Output the (X, Y) coordinate of the center of the cell containing the given text.  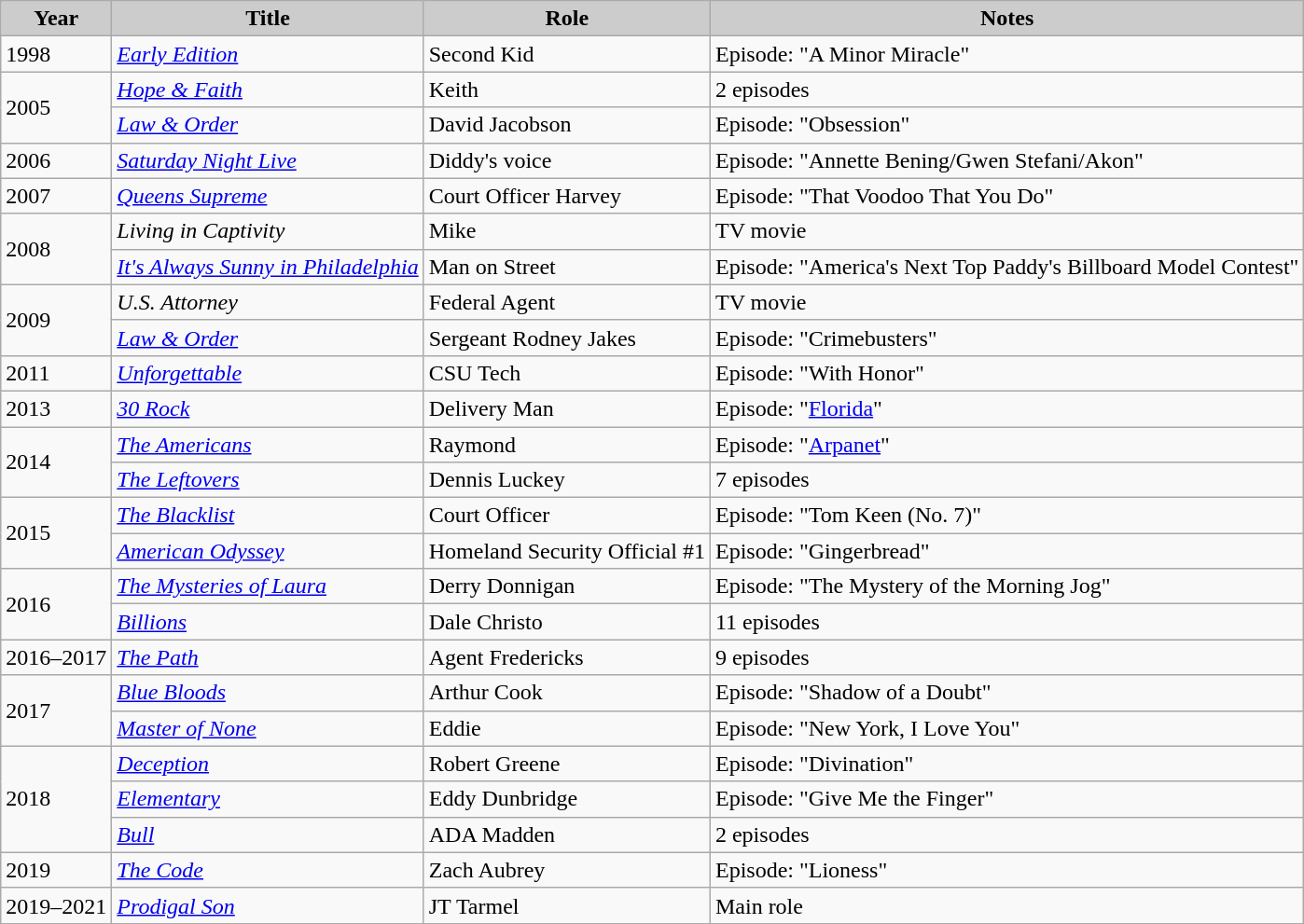
9 episodes (1006, 657)
2014 (56, 462)
Eddie (567, 728)
The Mysteries of Laura (268, 586)
2019–2021 (56, 905)
Dale Christo (567, 622)
Episode: "Lioness" (1006, 870)
Prodigal Son (268, 905)
The Leftovers (268, 480)
Saturday Night Live (268, 160)
Keith (567, 90)
Deception (268, 764)
Notes (1006, 19)
Episode: "Give Me the Finger" (1006, 799)
Homeland Security Official #1 (567, 551)
Diddy's voice (567, 160)
2007 (56, 196)
Second Kid (567, 54)
Episode: "New York, I Love You" (1006, 728)
It's Always Sunny in Philadelphia (268, 267)
Unforgettable (268, 373)
Title (268, 19)
Dennis Luckey (567, 480)
American Odyssey (268, 551)
Episode: "Gingerbread" (1006, 551)
The Code (268, 870)
Episode: "Tom Keen (No. 7)" (1006, 516)
Delivery Man (567, 408)
Billions (268, 622)
CSU Tech (567, 373)
30 Rock (268, 408)
Raymond (567, 445)
2006 (56, 160)
Episode: "America's Next Top Paddy's Billboard Model Contest" (1006, 267)
Episode: "A Minor Miracle" (1006, 54)
7 episodes (1006, 480)
1998 (56, 54)
Agent Fredericks (567, 657)
The Path (268, 657)
11 episodes (1006, 622)
Episode: "That Voodoo That You Do" (1006, 196)
2011 (56, 373)
Federal Agent (567, 302)
Year (56, 19)
Court Officer (567, 516)
Episode: "Arpanet" (1006, 445)
2008 (56, 249)
Mike (567, 231)
Main role (1006, 905)
Sergeant Rodney Jakes (567, 338)
Episode: "Shadow of a Doubt" (1006, 693)
Living in Captivity (268, 231)
Episode: "Crimebusters" (1006, 338)
2019 (56, 870)
2013 (56, 408)
Arthur Cook (567, 693)
2018 (56, 799)
Bull (268, 834)
Episode: "Obsession" (1006, 125)
Episode: "Divination" (1006, 764)
The Blacklist (268, 516)
Court Officer Harvey (567, 196)
The Americans (268, 445)
2016–2017 (56, 657)
2015 (56, 533)
Derry Donnigan (567, 586)
2017 (56, 710)
Eddy Dunbridge (567, 799)
ADA Madden (567, 834)
Master of None (268, 728)
Episode: "The Mystery of the Morning Jog" (1006, 586)
U.S. Attorney (268, 302)
Hope & Faith (268, 90)
JT Tarmel (567, 905)
Queens Supreme (268, 196)
Episode: "Florida" (1006, 408)
2009 (56, 320)
Man on Street (567, 267)
Episode: "Annette Bening/Gwen Stefani/Akon" (1006, 160)
2016 (56, 604)
Early Edition (268, 54)
Elementary (268, 799)
Episode: "With Honor" (1006, 373)
David Jacobson (567, 125)
Robert Greene (567, 764)
Zach Aubrey (567, 870)
Role (567, 19)
2005 (56, 107)
Blue Bloods (268, 693)
